Search for the cell housing the specified text and yield its [x, y] center coordinate. 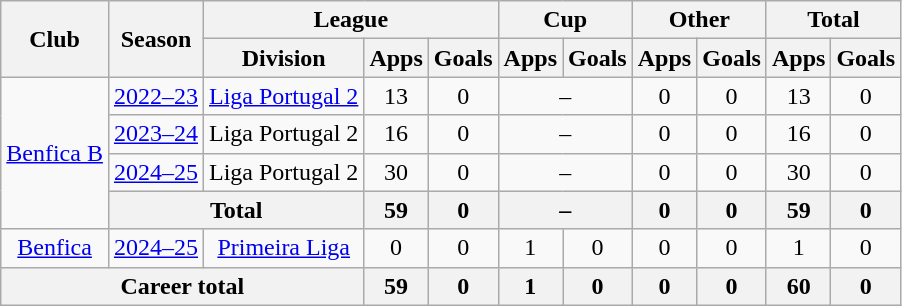
2023–24 [156, 134]
60 [798, 286]
Career total [182, 286]
League [352, 20]
Club [55, 39]
Cup [565, 20]
Primeira Liga [284, 248]
2022–23 [156, 96]
Other [699, 20]
Season [156, 39]
Division [284, 58]
Benfica B [55, 153]
Benfica [55, 248]
